Provide the (x, y) coordinate of the cell's center where the given text is located.  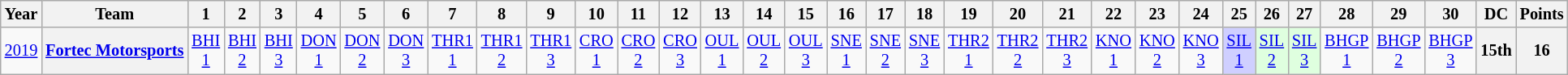
CRO1 (597, 51)
Team (114, 14)
THR11 (453, 51)
DC (1496, 14)
KNO1 (1114, 51)
SIL2 (1272, 51)
Points (1542, 14)
OUL1 (722, 51)
9 (550, 14)
BHGP3 (1450, 51)
THR23 (1066, 51)
28 (1346, 14)
5 (362, 14)
10 (597, 14)
29 (1398, 14)
SNE2 (885, 51)
BHI1 (206, 51)
OUL3 (806, 51)
BHGP2 (1398, 51)
DON3 (406, 51)
17 (885, 14)
KNO2 (1157, 51)
BHI2 (242, 51)
26 (1272, 14)
BHI3 (279, 51)
Fortec Motorsports (114, 51)
CRO2 (639, 51)
13 (722, 14)
23 (1157, 14)
Year (21, 14)
OUL2 (764, 51)
19 (969, 14)
6 (406, 14)
DON2 (362, 51)
KNO3 (1201, 51)
CRO3 (680, 51)
12 (680, 14)
15th (1496, 51)
2019 (21, 51)
22 (1114, 14)
THR13 (550, 51)
30 (1450, 14)
14 (764, 14)
24 (1201, 14)
20 (1018, 14)
4 (319, 14)
18 (924, 14)
3 (279, 14)
SNE1 (846, 51)
7 (453, 14)
THR22 (1018, 51)
SNE3 (924, 51)
SIL1 (1239, 51)
15 (806, 14)
1 (206, 14)
8 (502, 14)
THR21 (969, 51)
11 (639, 14)
BHGP1 (1346, 51)
25 (1239, 14)
SIL3 (1304, 51)
2 (242, 14)
27 (1304, 14)
21 (1066, 14)
DON1 (319, 51)
THR12 (502, 51)
